Return the (x, y) coordinate for the center point of the cell that contains the specified text.  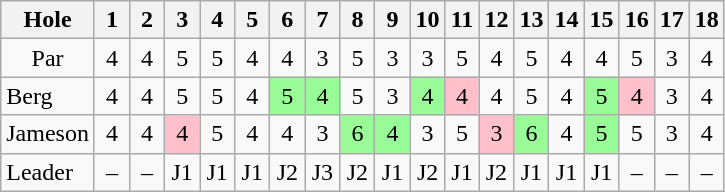
14 (566, 20)
2 (148, 20)
17 (672, 20)
J3 (322, 172)
1 (112, 20)
8 (358, 20)
Berg (48, 96)
16 (636, 20)
12 (496, 20)
10 (428, 20)
7 (322, 20)
Leader (48, 172)
Hole (48, 20)
11 (462, 20)
Jameson (48, 134)
15 (602, 20)
13 (532, 20)
9 (392, 20)
Par (48, 58)
18 (706, 20)
